Provide the (X, Y) coordinate of the cell's center where the given text is located.  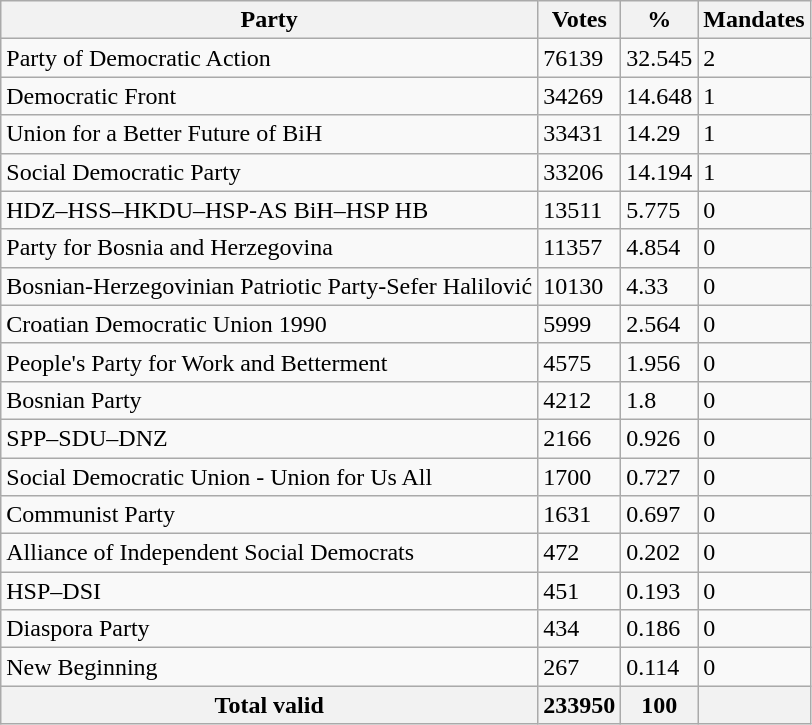
4575 (580, 362)
76139 (580, 58)
451 (580, 591)
Croatian Democratic Union 1990 (270, 324)
14.194 (660, 172)
Social Democratic Party (270, 172)
0.202 (660, 553)
Communist Party (270, 515)
Alliance of Independent Social Democrats (270, 553)
Party (270, 20)
Mandates (754, 20)
New Beginning (270, 667)
Democratic Front (270, 96)
HSP–DSI (270, 591)
2166 (580, 438)
1700 (580, 477)
1.8 (660, 400)
HDZ–HSS–HKDU–HSP-AS BiH–HSP HB (270, 210)
1.956 (660, 362)
0.727 (660, 477)
0.193 (660, 591)
Bosnian Party (270, 400)
11357 (580, 248)
4212 (580, 400)
Diaspora Party (270, 629)
Votes (580, 20)
2 (754, 58)
Total valid (270, 705)
0.186 (660, 629)
5.775 (660, 210)
5999 (580, 324)
1631 (580, 515)
Party for Bosnia and Herzegovina (270, 248)
0.926 (660, 438)
32.545 (660, 58)
100 (660, 705)
34269 (580, 96)
434 (580, 629)
0.697 (660, 515)
People's Party for Work and Betterment (270, 362)
33431 (580, 134)
33206 (580, 172)
2.564 (660, 324)
233950 (580, 705)
SPP–SDU–DNZ (270, 438)
Party of Democratic Action (270, 58)
14.29 (660, 134)
10130 (580, 286)
4.33 (660, 286)
0.114 (660, 667)
472 (580, 553)
4.854 (660, 248)
Union for a Better Future of BiH (270, 134)
Social Democratic Union - Union for Us All (270, 477)
Bosnian-Herzegovinian Patriotic Party-Sefer Halilović (270, 286)
% (660, 20)
14.648 (660, 96)
13511 (580, 210)
267 (580, 667)
